Detect which cell encompasses the target text, then output its [X, Y] center coordinate. 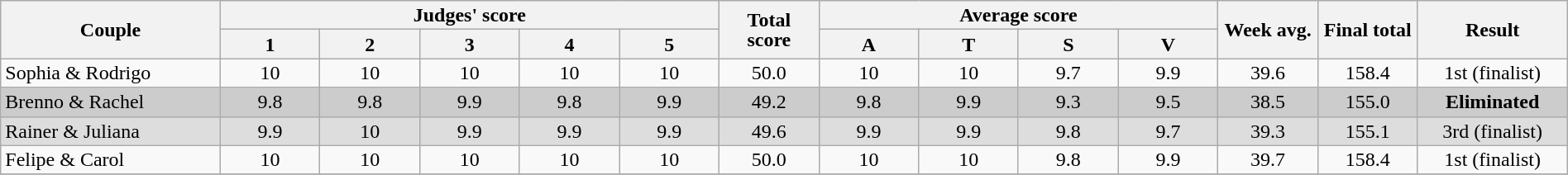
Felipe & Carol [111, 160]
Judges' score [470, 15]
1 [270, 45]
9.3 [1068, 102]
5 [670, 45]
Sophia & Rodrigo [111, 73]
V [1168, 45]
Result [1492, 30]
49.6 [769, 130]
Average score [1019, 15]
38.5 [1269, 102]
9.5 [1168, 102]
39.7 [1269, 160]
Couple [111, 30]
3rd (finalist) [1492, 130]
S [1068, 45]
3 [470, 45]
2 [370, 45]
Total score [769, 30]
A [868, 45]
Rainer & Juliana [111, 130]
49.2 [769, 102]
Week avg. [1269, 30]
Final total [1368, 30]
155.1 [1368, 130]
39.3 [1269, 130]
39.6 [1269, 73]
T [969, 45]
4 [569, 45]
Brenno & Rachel [111, 102]
Eliminated [1492, 102]
155.0 [1368, 102]
